From the cell containing the given text, extract its center point as (X, Y) coordinate. 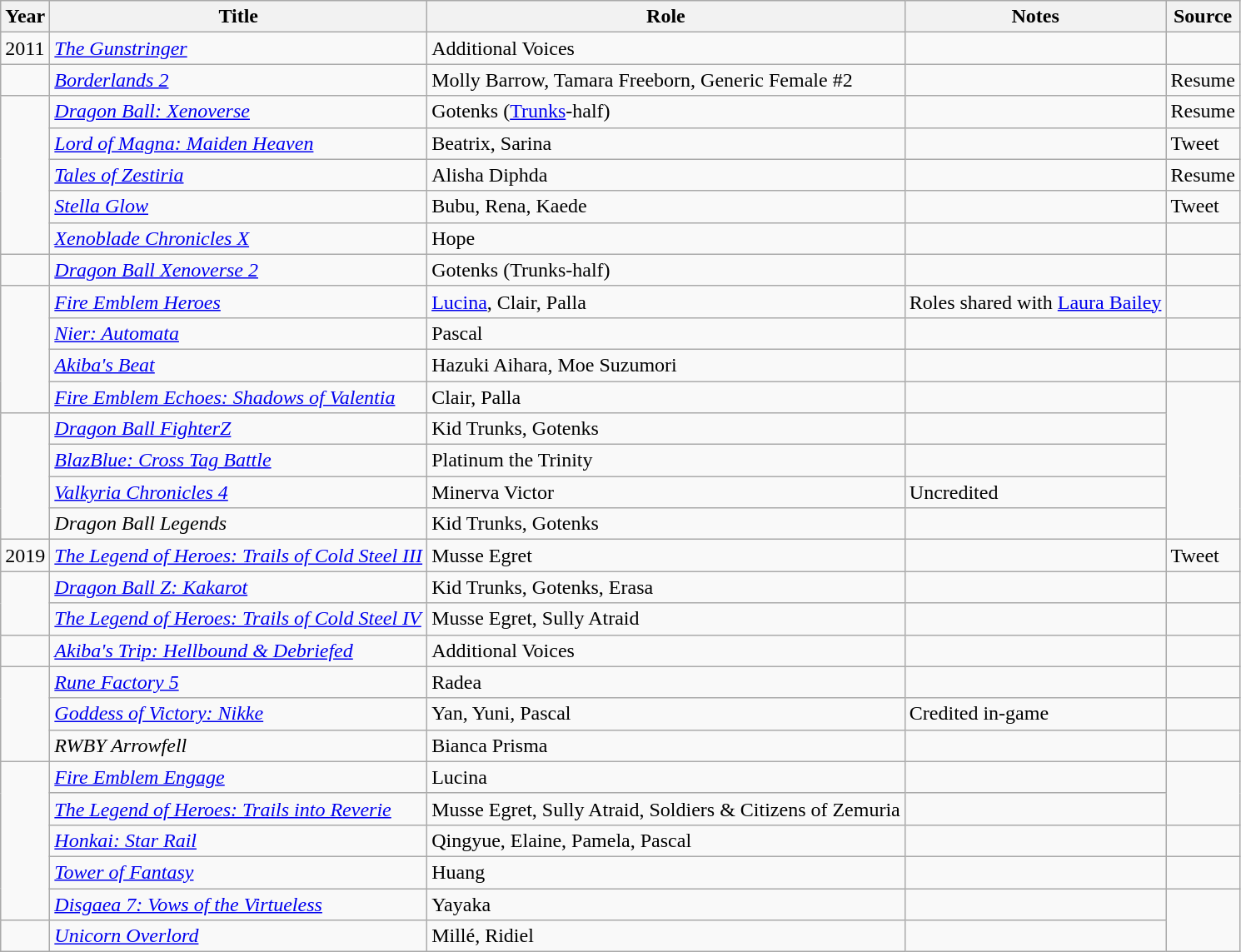
2011 (25, 48)
Huang (666, 872)
Nier: Automata (238, 333)
Source (1203, 17)
Tales of Zestiria (238, 175)
Uncredited (1035, 492)
Qingyue, Elaine, Pamela, Pascal (666, 840)
The Legend of Heroes: Trails into Reverie (238, 809)
Minerva Victor (666, 492)
Dragon Ball Z: Kakarot (238, 587)
Valkyria Chronicles 4 (238, 492)
Bubu, Rena, Kaede (666, 207)
Honkai: Star Rail (238, 840)
Dragon Ball Xenoverse 2 (238, 270)
Title (238, 17)
Yan, Yuni, Pascal (666, 714)
Beatrix, Sarina (666, 143)
Credited in-game (1035, 714)
Platinum the Trinity (666, 461)
Clair, Palla (666, 397)
Fire Emblem Echoes: Shadows of Valentia (238, 397)
Kid Trunks, Gotenks, Erasa (666, 587)
The Legend of Heroes: Trails of Cold Steel III (238, 556)
Goddess of Victory: Nikke (238, 714)
Notes (1035, 17)
BlazBlue: Cross Tag Battle (238, 461)
Fire Emblem Heroes (238, 302)
Akiba's Beat (238, 365)
Roles shared with Laura Bailey (1035, 302)
The Legend of Heroes: Trails of Cold Steel IV (238, 619)
Alisha Diphda (666, 175)
Rune Factory 5 (238, 682)
The Gunstringer (238, 48)
Yayaka (666, 904)
Role (666, 17)
Hope (666, 238)
RWBY Arrowfell (238, 745)
Musse Egret, Sully Atraid (666, 619)
2019 (25, 556)
Lucina (666, 777)
Dragon Ball: Xenoverse (238, 112)
Radea (666, 682)
Molly Barrow, Tamara Freeborn, Generic Female #2 (666, 80)
Lucina, Clair, Palla (666, 302)
Hazuki Aihara, Moe Suzumori (666, 365)
Musse Egret (666, 556)
Borderlands 2 (238, 80)
Xenoblade Chronicles X (238, 238)
Fire Emblem Engage (238, 777)
Tower of Fantasy (238, 872)
Year (25, 17)
Stella Glow (238, 207)
Millé, Ridiel (666, 936)
Akiba's Trip: Hellbound & Debriefed (238, 650)
Musse Egret, Sully Atraid, Soldiers & Citizens of Zemuria (666, 809)
Disgaea 7: Vows of the Virtueless (238, 904)
Lord of Magna: Maiden Heaven (238, 143)
Bianca Prisma (666, 745)
Unicorn Overlord (238, 936)
Dragon Ball Legends (238, 524)
Dragon Ball FighterZ (238, 429)
Pascal (666, 333)
